For the text-containing cell, return its midpoint in (x, y) coordinate format. 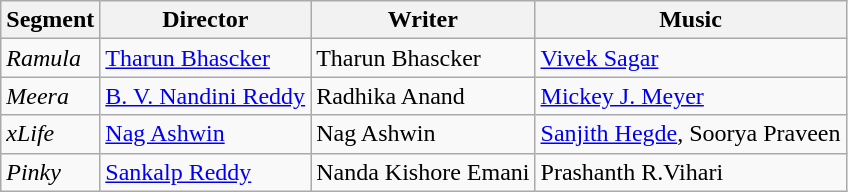
Mickey J. Meyer (690, 96)
Director (206, 20)
Sanjith Hegde, Soorya Praveen (690, 134)
xLife (50, 134)
Nanda Kishore Emani (423, 172)
B. V. Nandini Reddy (206, 96)
Radhika Anand (423, 96)
Prashanth R.Vihari (690, 172)
Writer (423, 20)
Pinky (50, 172)
Sankalp Reddy (206, 172)
Ramula (50, 58)
Vivek Sagar (690, 58)
Meera (50, 96)
Music (690, 20)
Segment (50, 20)
